Pinpoint the cell where the given text exists, returning its (x, y) midpoint coordinate. 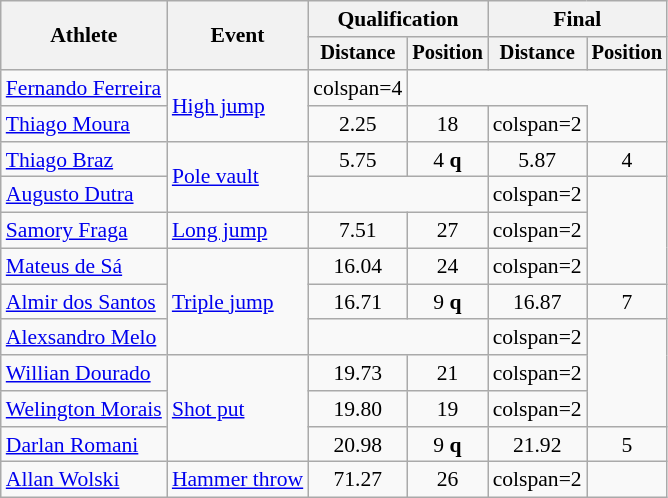
24 (447, 267)
colspan=4 (358, 88)
Long jump (238, 231)
20.98 (358, 445)
Shot put (238, 408)
5 (627, 445)
Allan Wolski (84, 480)
Thiago Moura (84, 124)
High jump (238, 106)
21.92 (538, 445)
Final (578, 19)
26 (447, 480)
Alexsandro Melo (84, 338)
Qualification (398, 19)
16.87 (538, 302)
4 (627, 160)
5.75 (358, 160)
Willian Dourado (84, 373)
7.51 (358, 231)
2.25 (358, 124)
27 (447, 231)
Athlete (84, 36)
Event (238, 36)
19.80 (358, 409)
7 (627, 302)
19.73 (358, 373)
5.87 (538, 160)
Samory Fraga (84, 231)
4 q (447, 160)
Thiago Braz (84, 160)
Augusto Dutra (84, 195)
Triple jump (238, 302)
Darlan Romani (84, 445)
Almir dos Santos (84, 302)
Mateus de Sá (84, 267)
18 (447, 124)
71.27 (358, 480)
Fernando Ferreira (84, 88)
Welington Morais (84, 409)
16.71 (358, 302)
16.04 (358, 267)
21 (447, 373)
Hammer throw (238, 480)
19 (447, 409)
Pole vault (238, 178)
